Detect which cell encompasses the target text, then output its (X, Y) center coordinate. 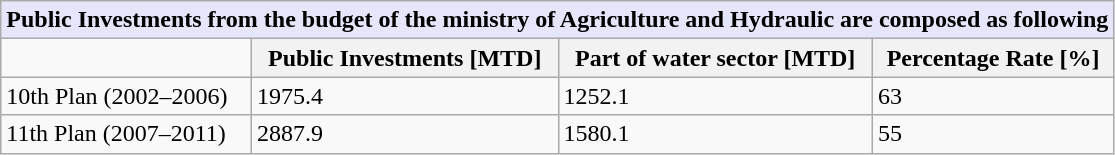
Part of water sector [MTD] (715, 58)
63 (992, 96)
Public Investments [MTD] (404, 58)
11th Plan (2007–2011) (126, 134)
1580.1 (715, 134)
2887.9 (404, 134)
Public Investments from the budget of the ministry of Agriculture and Hydraulic are composed as following (558, 20)
Percentage Rate [%] (992, 58)
1975.4 (404, 96)
55 (992, 134)
1252.1 (715, 96)
10th Plan (2002–2006) (126, 96)
